Scan for the cell matching the given text and deliver its (x, y) coordinate at center. 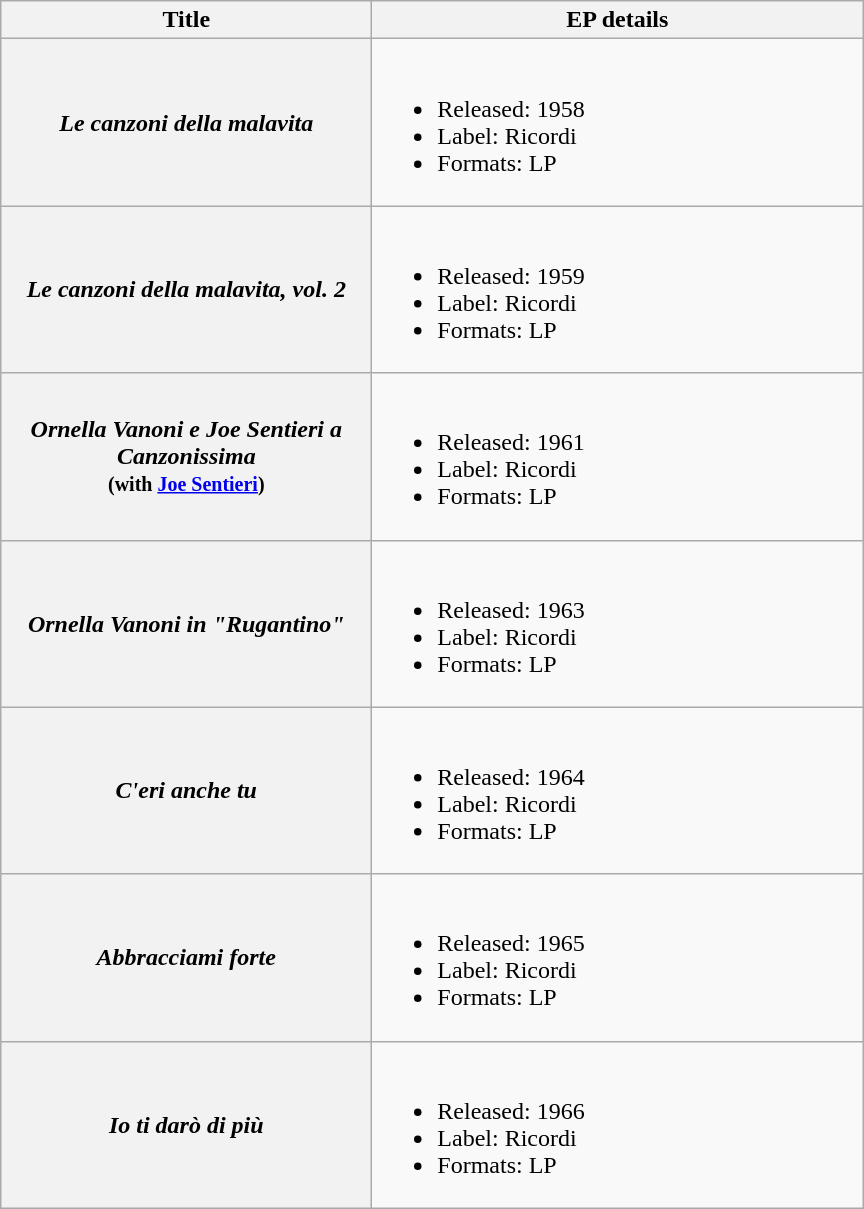
Released: 1965Label: RicordiFormats: LP (618, 958)
Released: 1966Label: RicordiFormats: LP (618, 1124)
Ornella Vanoni e Joe Sentieri a Canzonissima (with Joe Sentieri) (186, 456)
Released: 1964Label: RicordiFormats: LP (618, 790)
Le canzoni della malavita (186, 122)
Title (186, 20)
Le canzoni della malavita, vol. 2 (186, 290)
Released: 1963Label: RicordiFormats: LP (618, 624)
C'eri anche tu (186, 790)
Abbracciami forte (186, 958)
Io ti darò di più (186, 1124)
Released: 1961Label: RicordiFormats: LP (618, 456)
Released: 1959Label: RicordiFormats: LP (618, 290)
Released: 1958Label: RicordiFormats: LP (618, 122)
EP details (618, 20)
Ornella Vanoni in "Rugantino" (186, 624)
